Locate the cell with the specified text and output its (x, y) center coordinate. 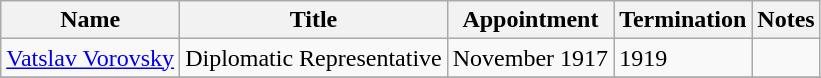
Title (314, 20)
November 1917 (530, 58)
Vatslav Vorovsky (90, 58)
Diplomatic Representative (314, 58)
Name (90, 20)
Termination (683, 20)
Notes (786, 20)
Appointment (530, 20)
1919 (683, 58)
